Extract the [x, y] coordinate from the center of the cell holding the provided text.  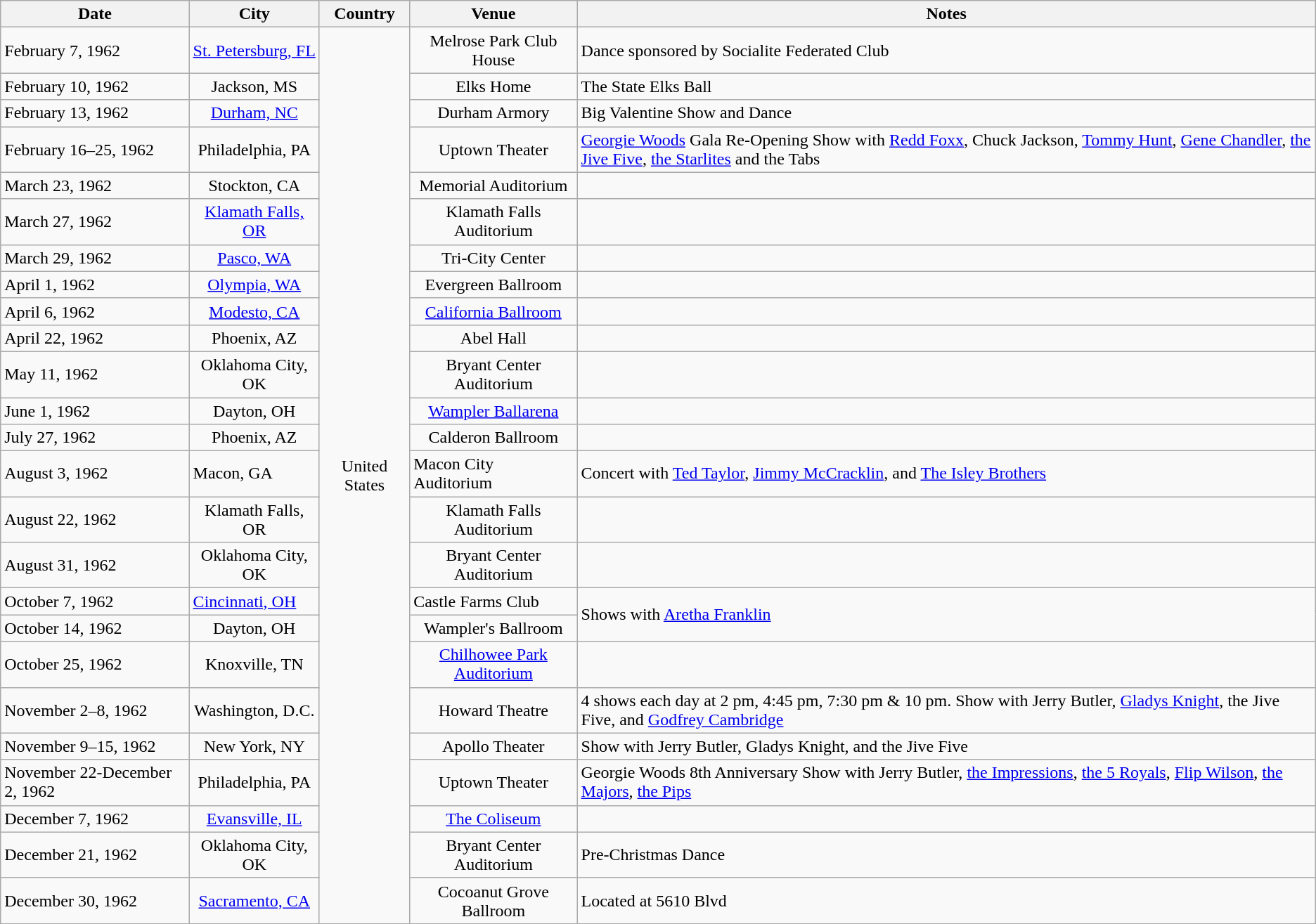
Durham Armory [493, 113]
Melrose Park Club House [493, 51]
Wampler Ballarena [493, 411]
Wampler's Ballroom [493, 628]
Evergreen Ballroom [493, 285]
Modesto, CA [254, 311]
March 27, 1962 [95, 222]
February 7, 1962 [95, 51]
Durham, NC [254, 113]
Shows with Aretha Franklin [946, 615]
April 22, 1962 [95, 338]
Knoxville, TN [254, 665]
Castle Farms Club [493, 601]
Big Valentine Show and Dance [946, 113]
Tri-City Center [493, 258]
St. Petersburg, FL [254, 51]
Cocoanut Grove Ballroom [493, 901]
City [254, 14]
July 27, 1962 [95, 438]
December 30, 1962 [95, 901]
Sacramento, CA [254, 901]
California Ballroom [493, 311]
Pasco, WA [254, 258]
The Coliseum [493, 819]
Date [95, 14]
New York, NY [254, 746]
Abel Hall [493, 338]
Located at 5610 Blvd [946, 901]
February 10, 1962 [95, 86]
United States [364, 476]
Pre-Christmas Dance [946, 854]
Washington, D.C. [254, 710]
February 16–25, 1962 [95, 149]
April 1, 1962 [95, 285]
4 shows each day at 2 pm, 4:45 pm, 7:30 pm & 10 pm. Show with Jerry Butler, Gladys Knight, the Jive Five, and Godfrey Cambridge [946, 710]
Memorial Auditorium [493, 186]
Stockton, CA [254, 186]
August 31, 1962 [95, 565]
October 7, 1962 [95, 601]
June 1, 1962 [95, 411]
Howard Theatre [493, 710]
Jackson, MS [254, 86]
Evansville, IL [254, 819]
Olympia, WA [254, 285]
August 3, 1962 [95, 474]
Georgie Woods Gala Re-Opening Show with Redd Foxx, Chuck Jackson, Tommy Hunt, Gene Chandler, the Jive Five, the Starlites and the Tabs [946, 149]
Macon, GA [254, 474]
March 29, 1962 [95, 258]
Country [364, 14]
Macon City Auditorium [493, 474]
Concert with Ted Taylor, Jimmy McCracklin, and The Isley Brothers [946, 474]
Notes [946, 14]
The State Elks Ball [946, 86]
November 22-December 2, 1962 [95, 783]
October 14, 1962 [95, 628]
February 13, 1962 [95, 113]
Elks Home [493, 86]
Apollo Theater [493, 746]
May 11, 1962 [95, 374]
Dance sponsored by Socialite Federated Club [946, 51]
December 21, 1962 [95, 854]
October 25, 1962 [95, 665]
August 22, 1962 [95, 520]
Georgie Woods 8th Anniversary Show with Jerry Butler, the Impressions, the 5 Royals, Flip Wilson, the Majors, the Pips [946, 783]
Cincinnati, OH [254, 601]
December 7, 1962 [95, 819]
November 2–8, 1962 [95, 710]
Venue [493, 14]
November 9–15, 1962 [95, 746]
Show with Jerry Butler, Gladys Knight, and the Jive Five [946, 746]
Calderon Ballroom [493, 438]
March 23, 1962 [95, 186]
April 6, 1962 [95, 311]
Chilhowee Park Auditorium [493, 665]
